For the text-containing cell, return its midpoint in (X, Y) coordinate format. 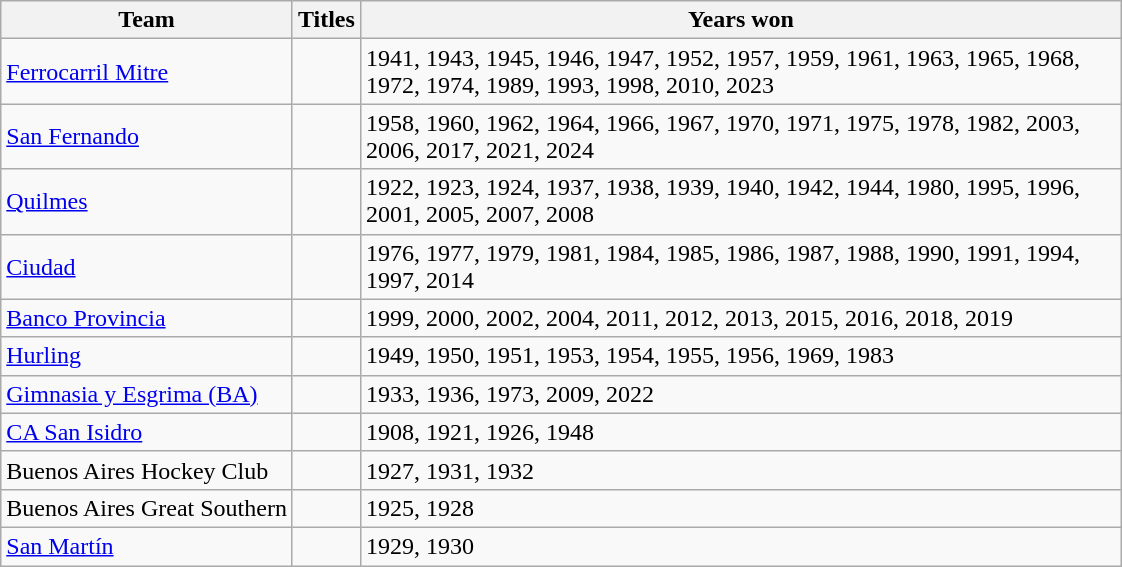
Ferrocarril Mitre (147, 72)
Buenos Aires Great Southern (147, 508)
1941, 1943, 1945, 1946, 1947, 1952, 1957, 1959, 1961, 1963, 1965, 1968, 1972, 1974, 1989, 1993, 1998, 2010, 2023 (740, 72)
1927, 1931, 1932 (740, 470)
Team (147, 20)
Hurling (147, 356)
Titles (326, 20)
1922, 1923, 1924, 1937, 1938, 1939, 1940, 1942, 1944, 1980, 1995, 1996, 2001, 2005, 2007, 2008 (740, 202)
CA San Isidro (147, 432)
1976, 1977, 1979, 1981, 1984, 1985, 1986, 1987, 1988, 1990, 1991, 1994, 1997, 2014 (740, 266)
Banco Provincia (147, 318)
1933, 1936, 1973, 2009, 2022 (740, 394)
1949, 1950, 1951, 1953, 1954, 1955, 1956, 1969, 1983 (740, 356)
San Martín (147, 546)
1929, 1930 (740, 546)
Ciudad (147, 266)
Years won (740, 20)
1999, 2000, 2002, 2004, 2011, 2012, 2013, 2015, 2016, 2018, 2019 (740, 318)
1908, 1921, 1926, 1948 (740, 432)
Buenos Aires Hockey Club (147, 470)
Quilmes (147, 202)
San Fernando (147, 136)
1958, 1960, 1962, 1964, 1966, 1967, 1970, 1971, 1975, 1978, 1982, 2003, 2006, 2017, 2021, 2024 (740, 136)
Gimnasia y Esgrima (BA) (147, 394)
1925, 1928 (740, 508)
